Scan for the cell matching the given text and deliver its [X, Y] coordinate at center. 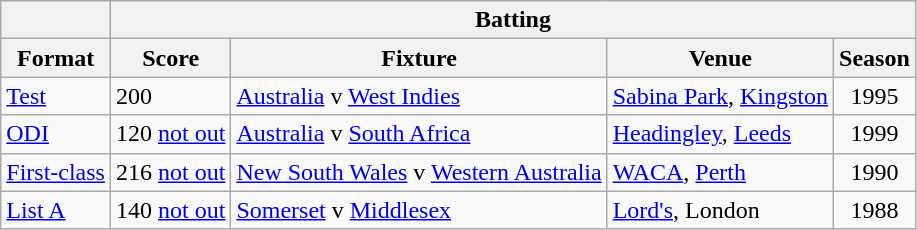
120 not out [170, 134]
ODI [56, 134]
Fixture [419, 58]
Lord's, London [720, 210]
Somerset v Middlesex [419, 210]
Batting [512, 20]
1988 [875, 210]
Australia v South Africa [419, 134]
1995 [875, 96]
Season [875, 58]
1990 [875, 172]
Australia v West Indies [419, 96]
Test [56, 96]
WACA, Perth [720, 172]
Headingley, Leeds [720, 134]
216 not out [170, 172]
Sabina Park, Kingston [720, 96]
Score [170, 58]
First-class [56, 172]
1999 [875, 134]
140 not out [170, 210]
200 [170, 96]
Venue [720, 58]
List A [56, 210]
New South Wales v Western Australia [419, 172]
Format [56, 58]
